Search for the cell housing the specified text and yield its [x, y] center coordinate. 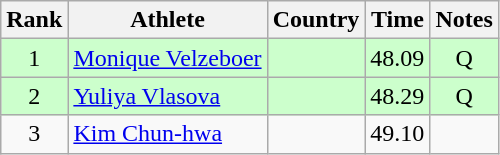
Monique Velzeboer [168, 58]
48.09 [398, 58]
Rank [34, 20]
Athlete [168, 20]
48.29 [398, 96]
3 [34, 134]
Country [316, 20]
Yuliya Vlasova [168, 96]
Kim Chun-hwa [168, 134]
Time [398, 20]
2 [34, 96]
Notes [464, 20]
1 [34, 58]
49.10 [398, 134]
